Scan for the cell matching the given text and deliver its [x, y] coordinate at center. 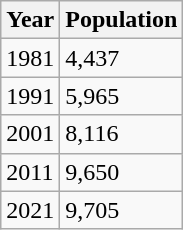
2021 [30, 210]
8,116 [122, 134]
9,650 [122, 172]
1991 [30, 96]
5,965 [122, 96]
4,437 [122, 58]
Year [30, 20]
9,705 [122, 210]
Population [122, 20]
1981 [30, 58]
2011 [30, 172]
2001 [30, 134]
